Extract the [X, Y] coordinate from the center of the cell holding the provided text.  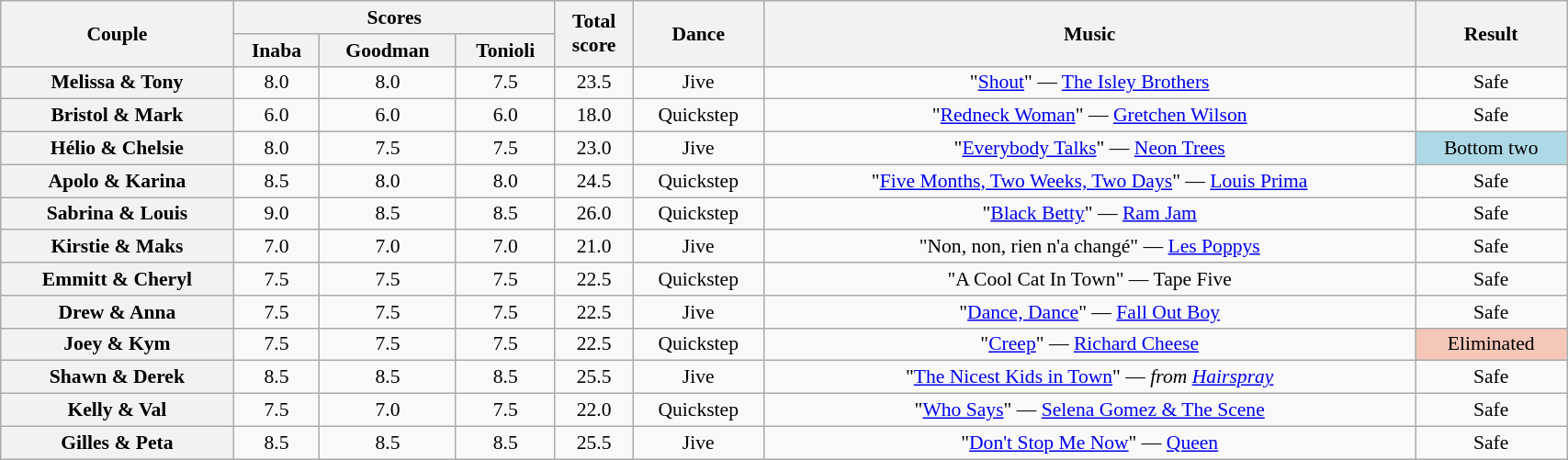
"Who Says" — Selena Gomez & The Scene [1089, 410]
"Five Months, Two Weeks, Two Days" — Louis Prima [1089, 181]
"Black Betty" — Ram Jam [1089, 214]
"The Nicest Kids in Town" — from Hairspray [1089, 377]
Emmitt & Cheryl [118, 279]
"Shout" — The Isley Brothers [1089, 83]
"Everybody Talks" — Neon Trees [1089, 149]
Music [1089, 33]
Hélio & Chelsie [118, 149]
Bristol & Mark [118, 116]
"A Cool Cat In Town" — Tape Five [1089, 279]
Result [1492, 33]
Bottom two [1492, 149]
Kelly & Val [118, 410]
23.0 [593, 149]
Scores [394, 17]
Dance [698, 33]
"Non, non, rien n'a changé" — Les Poppys [1089, 247]
Gilles & Peta [118, 443]
18.0 [593, 116]
"Don't Stop Me Now" — Queen [1089, 443]
"Creep" — Richard Cheese [1089, 344]
Kirstie & Maks [118, 247]
"Dance, Dance" — Fall Out Boy [1089, 312]
24.5 [593, 181]
Sabrina & Louis [118, 214]
Totalscore [593, 33]
Shawn & Derek [118, 377]
23.5 [593, 83]
Eliminated [1492, 344]
Drew & Anna [118, 312]
9.0 [276, 214]
Inaba [276, 50]
Apolo & Karina [118, 181]
22.0 [593, 410]
Joey & Kym [118, 344]
Goodman [388, 50]
21.0 [593, 247]
26.0 [593, 214]
Couple [118, 33]
Melissa & Tony [118, 83]
Tonioli [505, 50]
"Redneck Woman" — Gretchen Wilson [1089, 116]
